Search for the cell housing the specified text and yield its (X, Y) center coordinate. 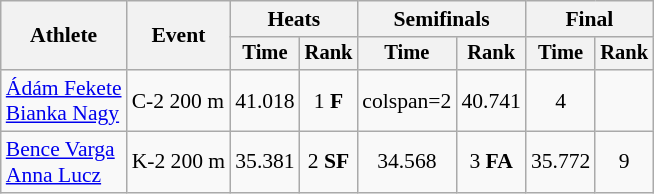
colspan=2 (406, 100)
C-2 200 m (179, 100)
35.772 (560, 162)
Semifinals (442, 19)
Event (179, 36)
K-2 200 m (179, 162)
34.568 (406, 162)
Ádám FeketeBianka Nagy (64, 100)
2 SF (329, 162)
4 (560, 100)
Athlete (64, 36)
Bence VargaAnna Lucz (64, 162)
Heats (294, 19)
9 (624, 162)
Final (590, 19)
1 F (329, 100)
35.381 (264, 162)
40.741 (490, 100)
3 FA (490, 162)
41.018 (264, 100)
